Return (x, y) of the center of cell containing provided text 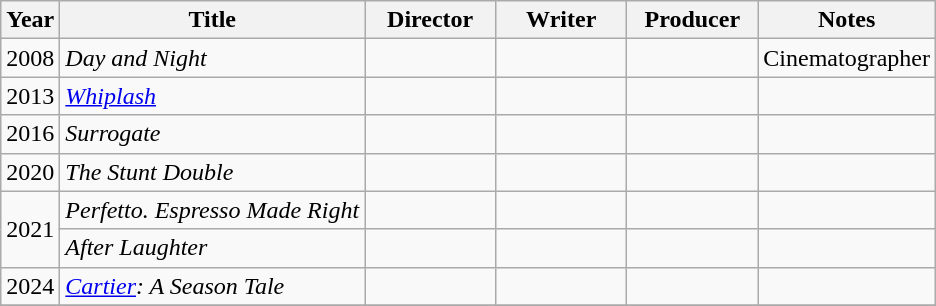
Surrogate (212, 134)
Title (212, 20)
Writer (562, 20)
2016 (30, 134)
Cinematographer (847, 58)
Whiplash (212, 96)
Perfetto. Espresso Made Right (212, 210)
Producer (692, 20)
Cartier: A Season Tale (212, 286)
2024 (30, 286)
2008 (30, 58)
The Stunt Double (212, 172)
2020 (30, 172)
After Laughter (212, 248)
Notes (847, 20)
2021 (30, 229)
Director (430, 20)
Year (30, 20)
2013 (30, 96)
Day and Night (212, 58)
